For the text-containing cell, return its midpoint in (X, Y) coordinate format. 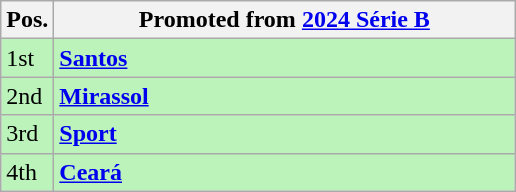
Sport (284, 134)
Mirassol (284, 96)
1st (28, 58)
3rd (28, 134)
Santos (284, 58)
Ceará (284, 172)
Pos. (28, 20)
2nd (28, 96)
4th (28, 172)
Promoted from 2024 Série B (284, 20)
